Return [x, y] of the center of cell containing provided text 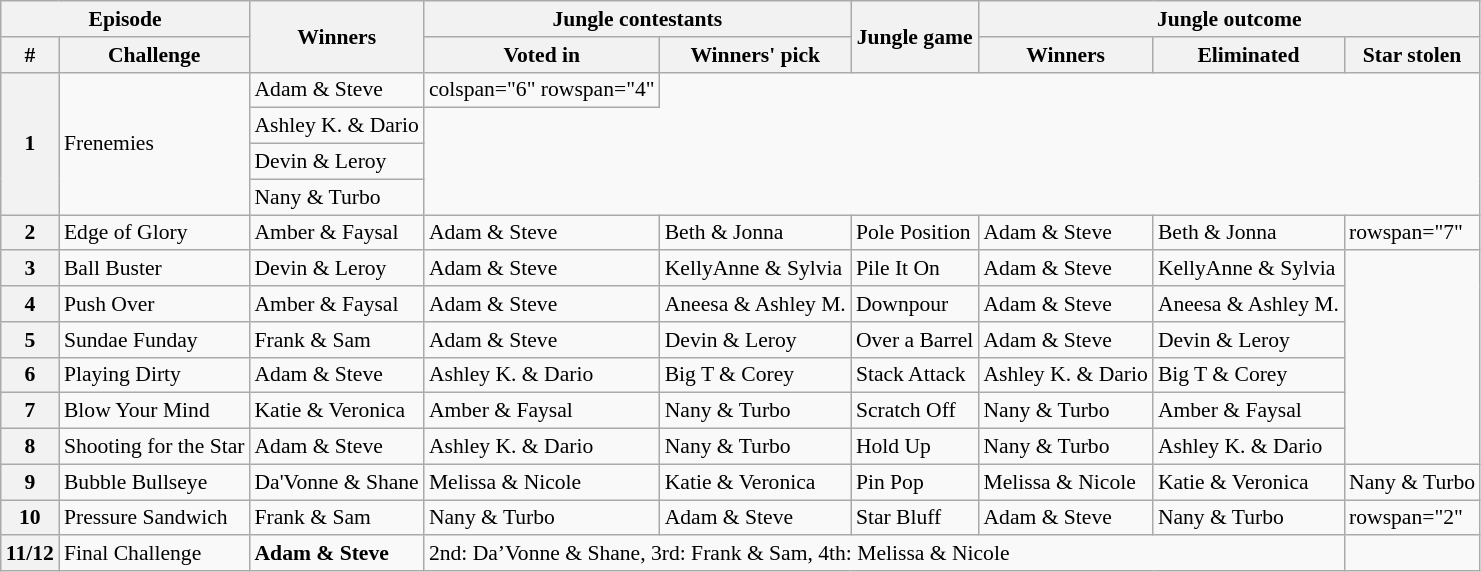
Winners' pick [756, 55]
2nd: Da’Vonne & Shane, 3rd: Frank & Sam, 4th: Melissa & Nicole [884, 554]
1 [30, 143]
rowspan="7" [1412, 233]
5 [30, 340]
Jungle game [915, 36]
Da'Vonne & Shane [336, 482]
Final Challenge [154, 554]
Pole Position [915, 233]
11/12 [30, 554]
Pressure Sandwich [154, 518]
Shooting for the Star [154, 447]
Sundae Funday [154, 340]
Frenemies [154, 143]
Edge of Glory [154, 233]
Pin Pop [915, 482]
colspan="6" rowspan="4" [542, 90]
# [30, 55]
9 [30, 482]
Push Over [154, 304]
Star stolen [1412, 55]
Scratch Off [915, 411]
Voted in [542, 55]
Star Bluff [915, 518]
Stack Attack [915, 375]
Jungle outcome [1229, 19]
4 [30, 304]
Challenge [154, 55]
Downpour [915, 304]
Jungle contestants [638, 19]
Over a Barrel [915, 340]
2 [30, 233]
Eliminated [1248, 55]
Episode [126, 19]
8 [30, 447]
Hold Up [915, 447]
Blow Your Mind [154, 411]
Pile It On [915, 269]
10 [30, 518]
6 [30, 375]
Ball Buster [154, 269]
3 [30, 269]
Bubble Bullseye [154, 482]
rowspan="2" [1412, 518]
Playing Dirty [154, 375]
7 [30, 411]
